Capture the cell that displays the provided text and extract its (X, Y) central coordinate. 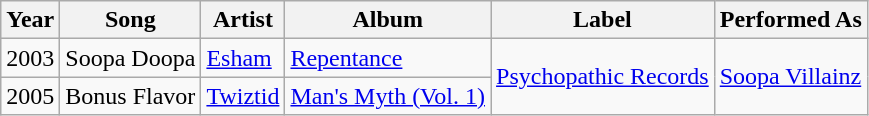
Soopa Doopa (130, 58)
Man's Myth (Vol. 1) (388, 96)
Year (30, 20)
Artist (243, 20)
Soopa Villainz (790, 77)
2005 (30, 96)
Label (603, 20)
Song (130, 20)
Esham (243, 58)
Album (388, 20)
Performed As (790, 20)
Psychopathic Records (603, 77)
Bonus Flavor (130, 96)
Twiztid (243, 96)
Repentance (388, 58)
2003 (30, 58)
